Output the (x, y) coordinate of the center of the cell containing the given text.  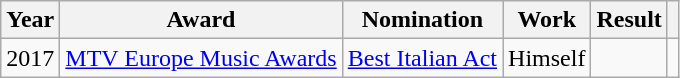
Year (30, 20)
Work (547, 20)
Result (629, 20)
2017 (30, 58)
Himself (547, 58)
MTV Europe Music Awards (201, 58)
Nomination (422, 20)
Award (201, 20)
Best Italian Act (422, 58)
